Find where the given text appears and provide that cell's center as (x, y) coordinate. 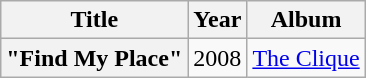
2008 (218, 58)
Title (94, 20)
Year (218, 20)
Album (306, 20)
The Clique (306, 58)
"Find My Place" (94, 58)
